Return the [x, y] coordinate for the center point of the cell that contains the specified text.  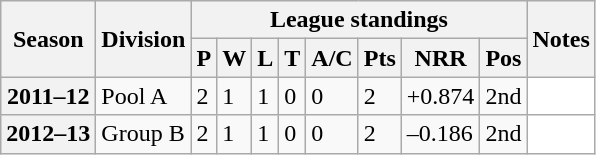
Pool A [144, 96]
T [292, 58]
Pos [504, 58]
Pts [380, 58]
–0.186 [440, 134]
P [204, 58]
Division [144, 39]
2012–13 [48, 134]
L [266, 58]
Group B [144, 134]
2011–12 [48, 96]
+0.874 [440, 96]
A/C [332, 58]
Notes [561, 39]
W [234, 58]
Season [48, 39]
NRR [440, 58]
League standings [359, 20]
